Search for the cell housing the specified text and yield its [X, Y] center coordinate. 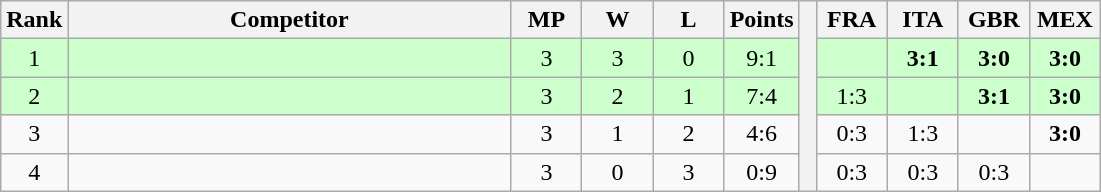
Points [762, 20]
L [688, 20]
7:4 [762, 96]
FRA [852, 20]
4 [34, 172]
MEX [1064, 20]
Rank [34, 20]
ITA [922, 20]
4:6 [762, 134]
Competitor [290, 20]
W [618, 20]
MP [546, 20]
9:1 [762, 58]
GBR [994, 20]
0:9 [762, 172]
